Return [x, y] of the center of cell containing provided text 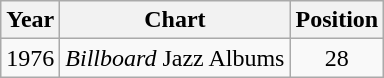
Chart [175, 20]
1976 [30, 58]
28 [337, 58]
Position [337, 20]
Year [30, 20]
Billboard Jazz Albums [175, 58]
